Find where the given text appears and provide that cell's center as [X, Y] coordinate. 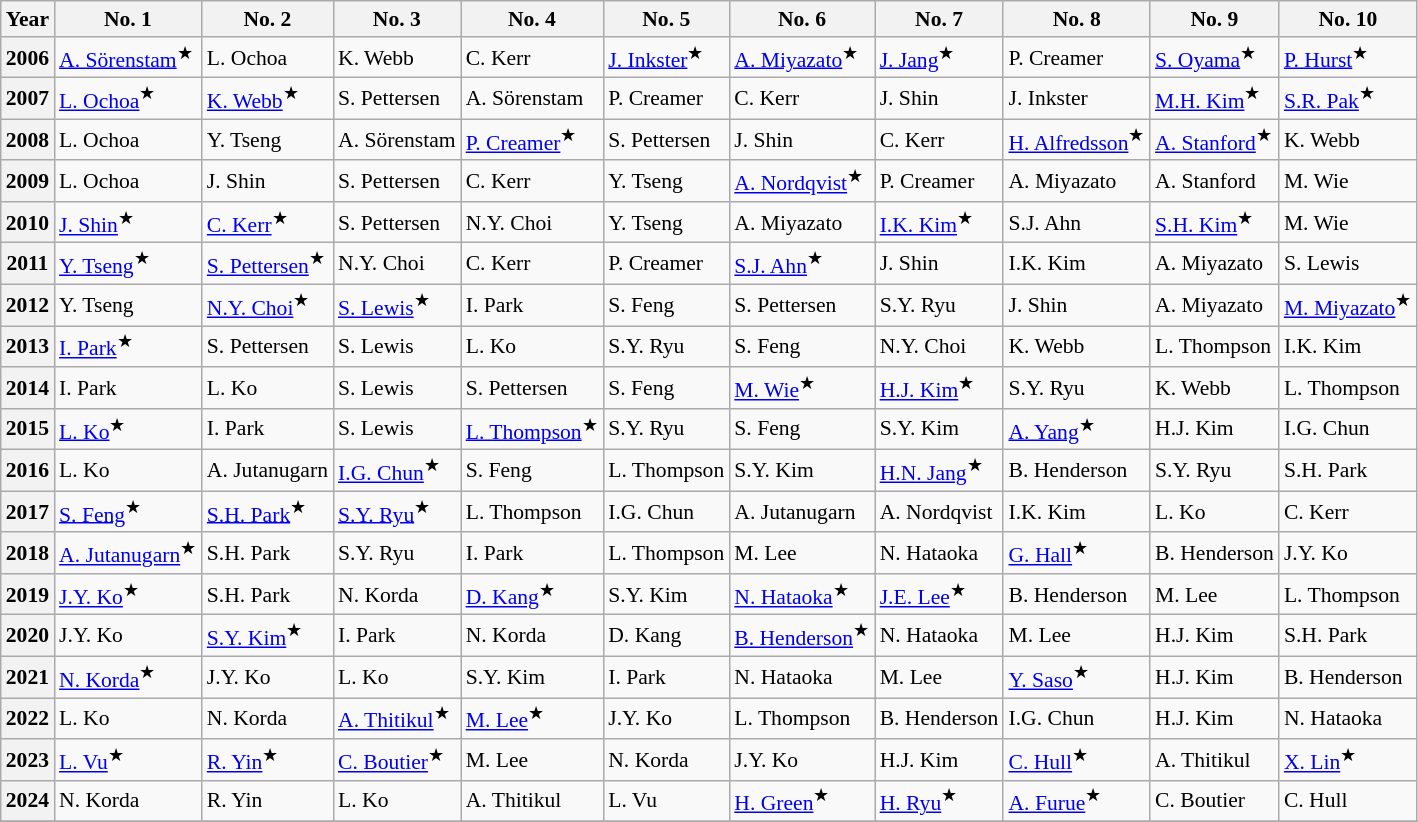
I.K. Kim★ [940, 222]
L. Ochoa★ [128, 98]
2015 [28, 430]
X. Lin★ [1348, 760]
C. Boutier [1214, 802]
A. Miyazato★ [802, 58]
2007 [28, 98]
2023 [28, 760]
D. Kang [666, 636]
A. Yang★ [1076, 430]
S.R. Pak★ [1348, 98]
No. 5 [666, 19]
Year [28, 19]
C. Kerr★ [268, 222]
H. Alfredsson★ [1076, 140]
No. 3 [397, 19]
2017 [28, 512]
S. Lewis★ [397, 306]
2009 [28, 182]
J. Jang★ [940, 58]
C. Hull [1348, 802]
2019 [28, 594]
C. Hull★ [1076, 760]
L. Thompson★ [532, 430]
2008 [28, 140]
L. Vu★ [128, 760]
A. Nordqvist★ [802, 182]
No. 6 [802, 19]
2016 [28, 470]
2012 [28, 306]
I.G. Chun★ [397, 470]
2024 [28, 802]
M. Wie★ [802, 388]
K. Webb★ [268, 98]
J.E. Lee★ [940, 594]
A. Furue★ [1076, 802]
No. 10 [1348, 19]
J. Inkster★ [666, 58]
H.N. Jang★ [940, 470]
S.Y. Kim★ [268, 636]
A. Stanford [1214, 182]
2006 [28, 58]
I. Park★ [128, 346]
2020 [28, 636]
J.Y. Ko★ [128, 594]
No. 9 [1214, 19]
L. Vu [666, 802]
P. Creamer★ [532, 140]
L. Ko★ [128, 430]
B. Henderson★ [802, 636]
A. Sörenstam★ [128, 58]
2014 [28, 388]
A. Jutanugarn★ [128, 554]
2021 [28, 678]
G. Hall★ [1076, 554]
No. 7 [940, 19]
S.H. Park★ [268, 512]
R. Yin [268, 802]
A. Nordqvist [940, 512]
S. Pettersen★ [268, 264]
S.J. Ahn★ [802, 264]
J. Shin★ [128, 222]
H. Green★ [802, 802]
S. Feng★ [128, 512]
No. 8 [1076, 19]
R. Yin★ [268, 760]
M.H. Kim★ [1214, 98]
A. Stanford★ [1214, 140]
D. Kang★ [532, 594]
M. Miyazato★ [1348, 306]
2013 [28, 346]
2022 [28, 718]
S.Y. Ryu★ [397, 512]
H. Ryu★ [940, 802]
N.Y. Choi★ [268, 306]
2010 [28, 222]
No. 1 [128, 19]
J. Inkster [1076, 98]
Y. Tseng★ [128, 264]
N. Hataoka★ [802, 594]
P. Hurst★ [1348, 58]
H.J. Kim★ [940, 388]
S. Oyama★ [1214, 58]
2018 [28, 554]
S.J. Ahn [1076, 222]
S.H. Kim★ [1214, 222]
M. Lee★ [532, 718]
No. 2 [268, 19]
Y. Saso★ [1076, 678]
2011 [28, 264]
A. Thitikul★ [397, 718]
N. Korda★ [128, 678]
No. 4 [532, 19]
C. Boutier★ [397, 760]
